From the cell containing the given text, extract its center point as [x, y] coordinate. 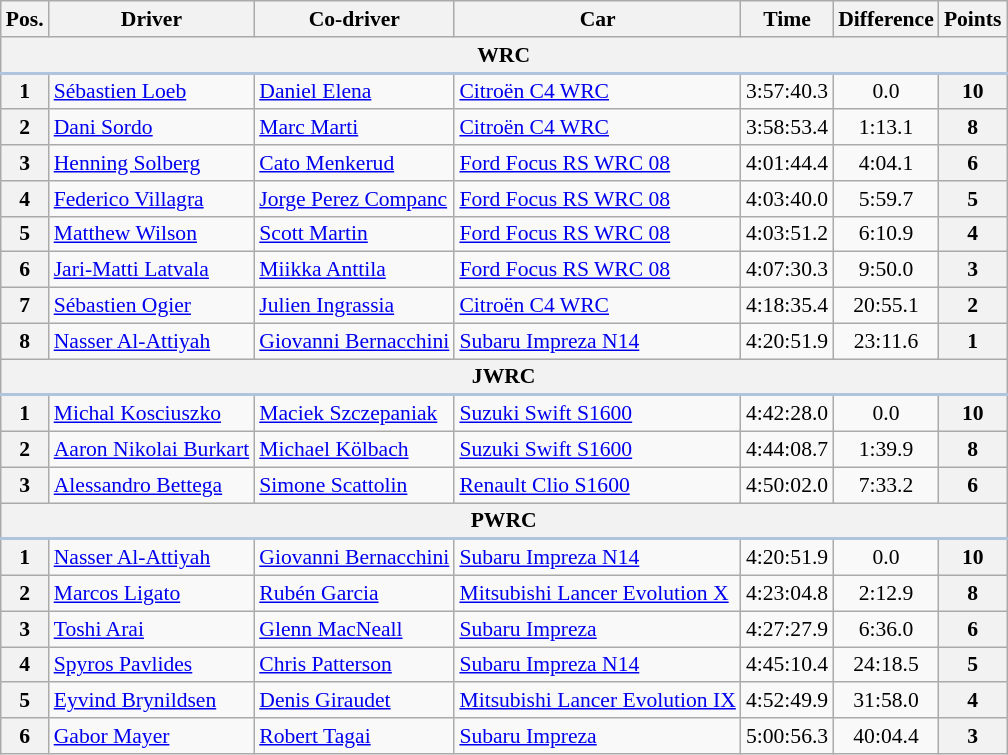
4:03:40.0 [787, 199]
Sébastien Loeb [152, 91]
4:01:44.4 [787, 163]
4:45:10.4 [787, 665]
Michael Kölbach [354, 450]
Pos. [25, 19]
Renault Clio S1600 [598, 485]
JWRC [504, 377]
Chris Patterson [354, 665]
4:04.1 [886, 163]
4:03:51.2 [787, 234]
Difference [886, 19]
Alessandro Bettega [152, 485]
Denis Giraudet [354, 701]
Toshi Arai [152, 629]
Marc Marti [354, 128]
Mitsubishi Lancer Evolution IX [598, 701]
Points [973, 19]
7 [25, 306]
Spyros Pavlides [152, 665]
Michal Kosciuszko [152, 413]
Aaron Nikolai Burkart [152, 450]
1:39.9 [886, 450]
Driver [152, 19]
Simone Scattolin [354, 485]
5:00:56.3 [787, 736]
20:55.1 [886, 306]
Maciek Szczepaniak [354, 413]
1:13.1 [886, 128]
Time [787, 19]
4:18:35.4 [787, 306]
Robert Tagai [354, 736]
Jari-Matti Latvala [152, 270]
31:58.0 [886, 701]
4:27:27.9 [787, 629]
Eyvind Brynildsen [152, 701]
4:44:08.7 [787, 450]
5:59.7 [886, 199]
4:42:28.0 [787, 413]
Mitsubishi Lancer Evolution X [598, 594]
Jorge Perez Companc [354, 199]
6:36.0 [886, 629]
Federico Villagra [152, 199]
Rubén Garcia [354, 594]
4:23:04.8 [787, 594]
Marcos Ligato [152, 594]
Daniel Elena [354, 91]
40:04.4 [886, 736]
Scott Martin [354, 234]
2:12.9 [886, 594]
23:11.6 [886, 341]
24:18.5 [886, 665]
9:50.0 [886, 270]
Henning Solberg [152, 163]
7:33.2 [886, 485]
4:50:02.0 [787, 485]
3:57:40.3 [787, 91]
Glenn MacNeall [354, 629]
6:10.9 [886, 234]
Dani Sordo [152, 128]
Cato Menkerud [354, 163]
4:07:30.3 [787, 270]
Gabor Mayer [152, 736]
Julien Ingrassia [354, 306]
Miikka Anttila [354, 270]
WRC [504, 55]
PWRC [504, 521]
Co-driver [354, 19]
Car [598, 19]
4:52:49.9 [787, 701]
Matthew Wilson [152, 234]
3:58:53.4 [787, 128]
Sébastien Ogier [152, 306]
